Search for the cell housing the specified text and yield its [X, Y] center coordinate. 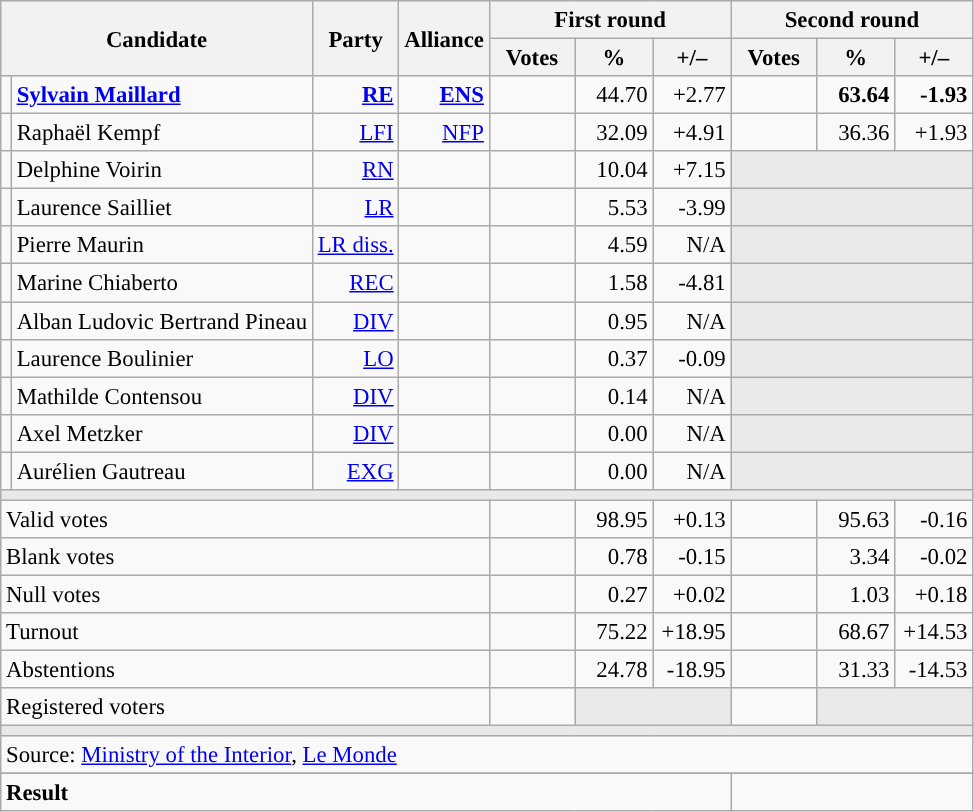
5.53 [614, 208]
Candidate [157, 38]
-0.09 [692, 358]
0.14 [614, 396]
0.78 [614, 557]
+0.13 [692, 519]
75.22 [614, 632]
36.36 [856, 133]
Alliance [444, 38]
+7.15 [692, 170]
-0.15 [692, 557]
Aurélien Gautreau [162, 471]
Abstentions [245, 670]
68.67 [856, 632]
REC [356, 283]
LFI [356, 133]
EXG [356, 471]
+0.18 [934, 594]
Pierre Maurin [162, 245]
-1.93 [934, 95]
+18.95 [692, 632]
-18.95 [692, 670]
Laurence Boulinier [162, 358]
44.70 [614, 95]
ENS [444, 95]
Marine Chiaberto [162, 283]
-0.16 [934, 519]
NFP [444, 133]
98.95 [614, 519]
10.04 [614, 170]
Turnout [245, 632]
+2.77 [692, 95]
LO [356, 358]
Registered voters [245, 707]
95.63 [856, 519]
1.58 [614, 283]
First round [610, 20]
Sylvain Maillard [162, 95]
+4.91 [692, 133]
Valid votes [245, 519]
LR [356, 208]
0.95 [614, 321]
63.64 [856, 95]
-4.81 [692, 283]
LR diss. [356, 245]
Delphine Voirin [162, 170]
Raphaël Kempf [162, 133]
24.78 [614, 670]
Source: Ministry of the Interior, Le Monde [487, 755]
Blank votes [245, 557]
4.59 [614, 245]
31.33 [856, 670]
Null votes [245, 594]
Axel Metzker [162, 433]
1.03 [856, 594]
3.34 [856, 557]
+0.02 [692, 594]
+1.93 [934, 133]
Laurence Sailliet [162, 208]
0.27 [614, 594]
-0.02 [934, 557]
32.09 [614, 133]
0.37 [614, 358]
Result [366, 793]
-14.53 [934, 670]
RN [356, 170]
+14.53 [934, 632]
Second round [852, 20]
-3.99 [692, 208]
RE [356, 95]
Mathilde Contensou [162, 396]
Party [356, 38]
Alban Ludovic Bertrand Pineau [162, 321]
